Pinpoint the cell where the given text exists, returning its [x, y] midpoint coordinate. 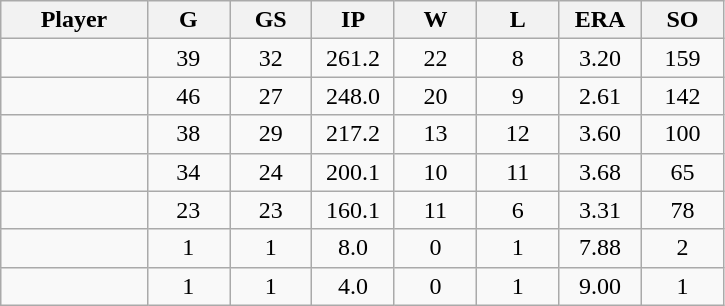
12 [518, 134]
2 [682, 248]
24 [271, 172]
160.1 [353, 210]
GS [271, 20]
3.20 [600, 58]
20 [435, 96]
9.00 [600, 286]
7.88 [600, 248]
9 [518, 96]
13 [435, 134]
38 [188, 134]
L [518, 20]
8.0 [353, 248]
78 [682, 210]
261.2 [353, 58]
ERA [600, 20]
200.1 [353, 172]
6 [518, 210]
39 [188, 58]
217.2 [353, 134]
34 [188, 172]
46 [188, 96]
248.0 [353, 96]
3.60 [600, 134]
IP [353, 20]
65 [682, 172]
W [435, 20]
32 [271, 58]
22 [435, 58]
10 [435, 172]
Player [74, 20]
G [188, 20]
3.68 [600, 172]
27 [271, 96]
SO [682, 20]
100 [682, 134]
159 [682, 58]
8 [518, 58]
2.61 [600, 96]
142 [682, 96]
29 [271, 134]
3.31 [600, 210]
4.0 [353, 286]
